Detect which cell encompasses the target text, then output its (X, Y) center coordinate. 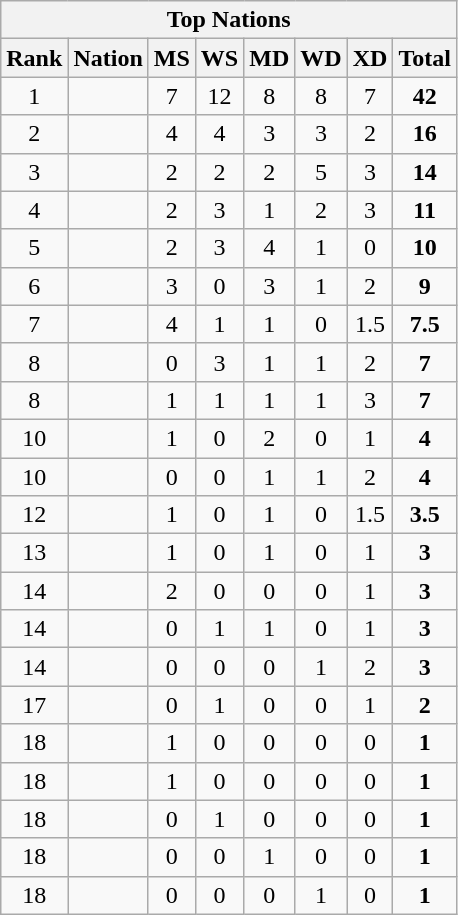
Nation (108, 58)
3.5 (425, 515)
MD (270, 58)
42 (425, 96)
MS (172, 58)
17 (34, 705)
13 (34, 553)
Rank (34, 58)
WD (321, 58)
WS (219, 58)
Top Nations (229, 20)
7.5 (425, 324)
XD (370, 58)
Total (425, 58)
9 (425, 286)
11 (425, 210)
16 (425, 134)
6 (34, 286)
